Determine the (x, y) coordinate at the center of the cell enclosing the given text.  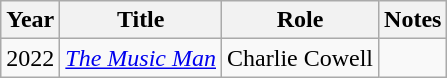
2022 (30, 58)
Role (300, 20)
Charlie Cowell (300, 58)
Title (141, 20)
Notes (413, 20)
Year (30, 20)
The Music Man (141, 58)
